From the cell containing the given text, extract its center point as [X, Y] coordinate. 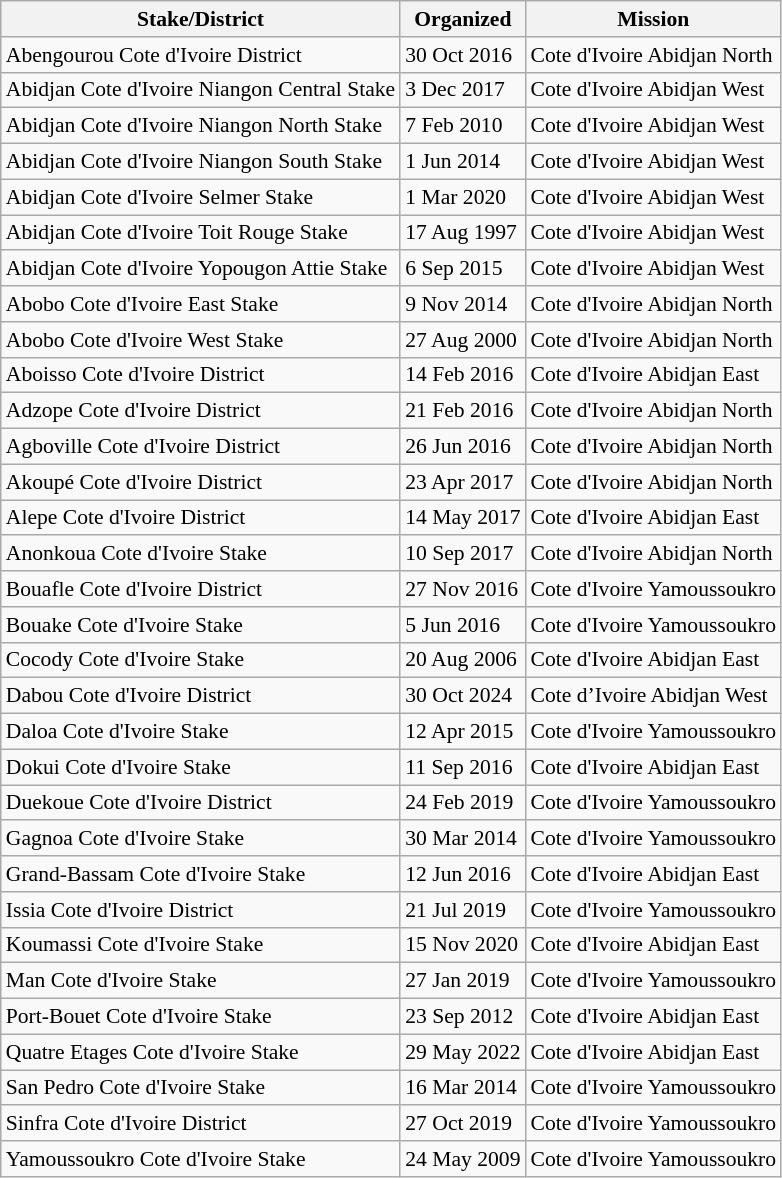
23 Sep 2012 [462, 1017]
12 Jun 2016 [462, 874]
10 Sep 2017 [462, 554]
Abengourou Cote d'Ivoire District [200, 55]
Mission [653, 19]
Alepe Cote d'Ivoire District [200, 518]
Anonkoua Cote d'Ivoire Stake [200, 554]
9 Nov 2014 [462, 304]
Organized [462, 19]
Abidjan Cote d'Ivoire Selmer Stake [200, 197]
Cote d’Ivoire Abidjan West [653, 696]
Quatre Etages Cote d'Ivoire Stake [200, 1052]
Dokui Cote d'Ivoire Stake [200, 767]
14 Feb 2016 [462, 375]
21 Jul 2019 [462, 910]
24 Feb 2019 [462, 803]
Gagnoa Cote d'Ivoire Stake [200, 839]
29 May 2022 [462, 1052]
27 Nov 2016 [462, 589]
Koumassi Cote d'Ivoire Stake [200, 945]
3 Dec 2017 [462, 90]
Abidjan Cote d'Ivoire Niangon North Stake [200, 126]
7 Feb 2010 [462, 126]
Abobo Cote d'Ivoire West Stake [200, 340]
Grand-Bassam Cote d'Ivoire Stake [200, 874]
17 Aug 1997 [462, 233]
16 Mar 2014 [462, 1088]
Man Cote d'Ivoire Stake [200, 981]
Abidjan Cote d'Ivoire Yopougon Attie Stake [200, 269]
27 Aug 2000 [462, 340]
1 Mar 2020 [462, 197]
27 Oct 2019 [462, 1124]
Bouafle Cote d'Ivoire District [200, 589]
Agboville Cote d'Ivoire District [200, 447]
Abobo Cote d'Ivoire East Stake [200, 304]
Daloa Cote d'Ivoire Stake [200, 732]
San Pedro Cote d'Ivoire Stake [200, 1088]
Issia Cote d'Ivoire District [200, 910]
Port-Bouet Cote d'Ivoire Stake [200, 1017]
Abidjan Cote d'Ivoire Toit Rouge Stake [200, 233]
Duekoue Cote d'Ivoire District [200, 803]
11 Sep 2016 [462, 767]
Adzope Cote d'Ivoire District [200, 411]
30 Oct 2024 [462, 696]
23 Apr 2017 [462, 482]
Aboisso Cote d'Ivoire District [200, 375]
6 Sep 2015 [462, 269]
24 May 2009 [462, 1159]
14 May 2017 [462, 518]
Abidjan Cote d'Ivoire Niangon South Stake [200, 162]
26 Jun 2016 [462, 447]
20 Aug 2006 [462, 660]
21 Feb 2016 [462, 411]
1 Jun 2014 [462, 162]
Yamoussoukro Cote d'Ivoire Stake [200, 1159]
Cocody Cote d'Ivoire Stake [200, 660]
27 Jan 2019 [462, 981]
Bouake Cote d'Ivoire Stake [200, 625]
15 Nov 2020 [462, 945]
30 Oct 2016 [462, 55]
Sinfra Cote d'Ivoire District [200, 1124]
Dabou Cote d'Ivoire District [200, 696]
Akoupé Cote d'Ivoire District [200, 482]
5 Jun 2016 [462, 625]
Stake/District [200, 19]
30 Mar 2014 [462, 839]
12 Apr 2015 [462, 732]
Abidjan Cote d'Ivoire Niangon Central Stake [200, 90]
